From the cell containing the given text, extract its center point as [X, Y] coordinate. 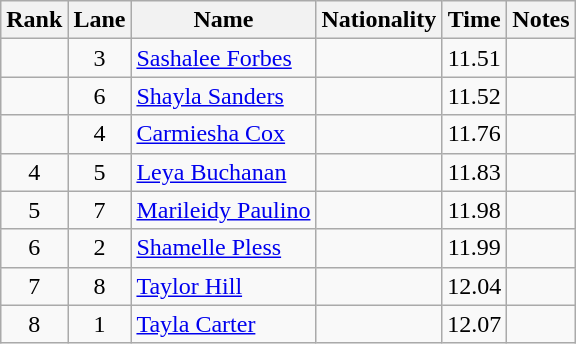
12.07 [474, 324]
Tayla Carter [224, 324]
Carmiesha Cox [224, 134]
11.83 [474, 172]
11.76 [474, 134]
Lane [100, 20]
Name [224, 20]
Time [474, 20]
11.52 [474, 96]
Leya Buchanan [224, 172]
Notes [541, 20]
Sashalee Forbes [224, 58]
Shamelle Pless [224, 248]
2 [100, 248]
11.98 [474, 210]
Taylor Hill [224, 286]
12.04 [474, 286]
Rank [34, 20]
Shayla Sanders [224, 96]
1 [100, 324]
3 [100, 58]
Nationality [379, 20]
Marileidy Paulino [224, 210]
11.99 [474, 248]
11.51 [474, 58]
